For the text-containing cell, return its midpoint in [x, y] coordinate format. 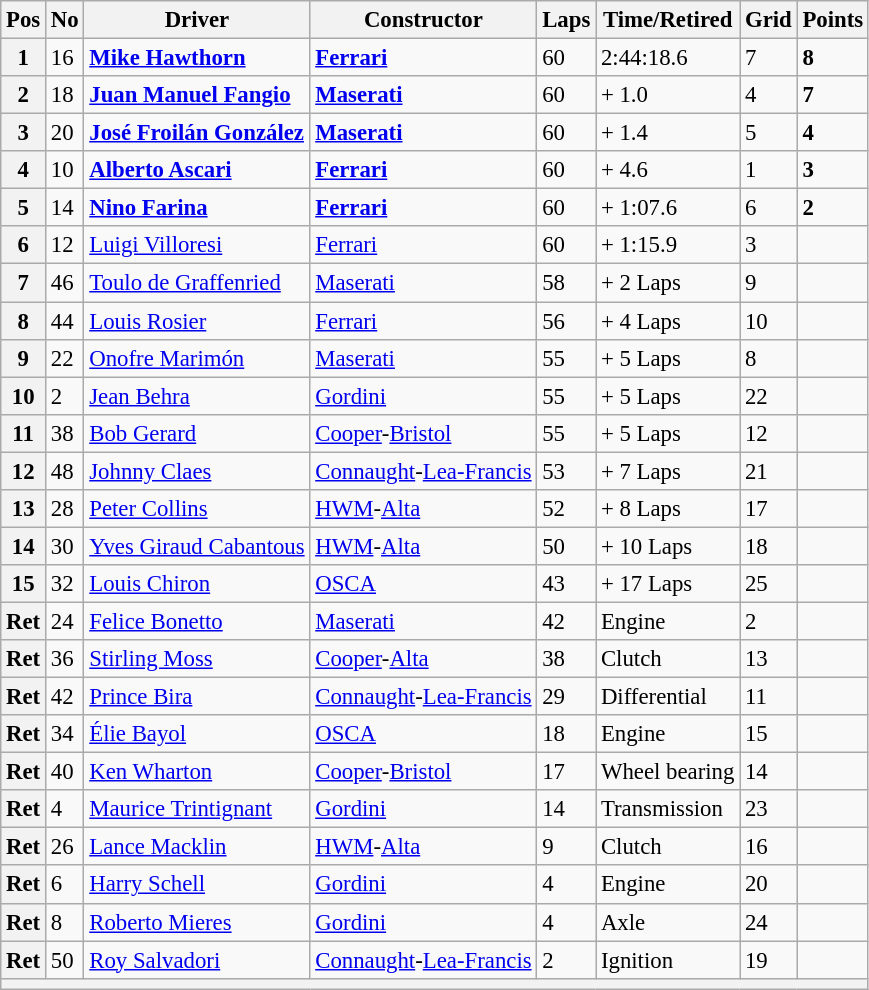
40 [65, 772]
José Froilán González [197, 133]
28 [65, 509]
Ignition [668, 960]
36 [65, 659]
Differential [668, 697]
25 [768, 584]
+ 1.4 [668, 133]
Stirling Moss [197, 659]
Luigi Villoresi [197, 245]
Points [832, 20]
Peter Collins [197, 509]
Cooper-Alta [424, 659]
Johnny Claes [197, 471]
Yves Giraud Cabantous [197, 546]
Élie Bayol [197, 734]
+ 2 Laps [668, 283]
Felice Bonetto [197, 621]
Prince Bira [197, 697]
Harry Schell [197, 885]
Transmission [668, 809]
+ 1:07.6 [668, 208]
30 [65, 546]
26 [65, 847]
Grid [768, 20]
+ 1:15.9 [668, 245]
Onofre Marimón [197, 358]
43 [566, 584]
+ 8 Laps [668, 509]
53 [566, 471]
Axle [668, 922]
+ 4.6 [668, 170]
46 [65, 283]
Pos [24, 20]
52 [566, 509]
Louis Rosier [197, 321]
No [65, 20]
+ 10 Laps [668, 546]
2:44:18.6 [668, 58]
32 [65, 584]
23 [768, 809]
Lance Macklin [197, 847]
Louis Chiron [197, 584]
Laps [566, 20]
Ken Wharton [197, 772]
Time/Retired [668, 20]
Bob Gerard [197, 433]
34 [65, 734]
Mike Hawthorn [197, 58]
48 [65, 471]
21 [768, 471]
Driver [197, 20]
44 [65, 321]
Roy Salvadori [197, 960]
Toulo de Graffenried [197, 283]
Nino Farina [197, 208]
Jean Behra [197, 396]
56 [566, 321]
Juan Manuel Fangio [197, 95]
+ 17 Laps [668, 584]
+ 7 Laps [668, 471]
29 [566, 697]
Constructor [424, 20]
58 [566, 283]
Maurice Trintignant [197, 809]
Roberto Mieres [197, 922]
+ 1.0 [668, 95]
+ 4 Laps [668, 321]
19 [768, 960]
Wheel bearing [668, 772]
Alberto Ascari [197, 170]
